Search for the cell housing the specified text and yield its (X, Y) center coordinate. 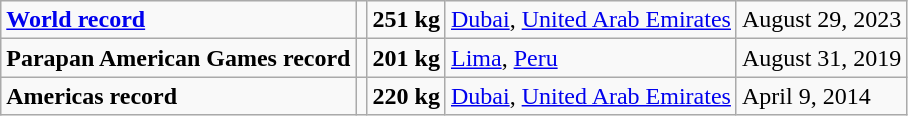
April 9, 2014 (821, 96)
World record (178, 20)
220 kg (406, 96)
August 31, 2019 (821, 58)
Parapan American Games record (178, 58)
Americas record (178, 96)
Lima, Peru (590, 58)
201 kg (406, 58)
August 29, 2023 (821, 20)
251 kg (406, 20)
